Return [X, Y] of the center of cell containing provided text 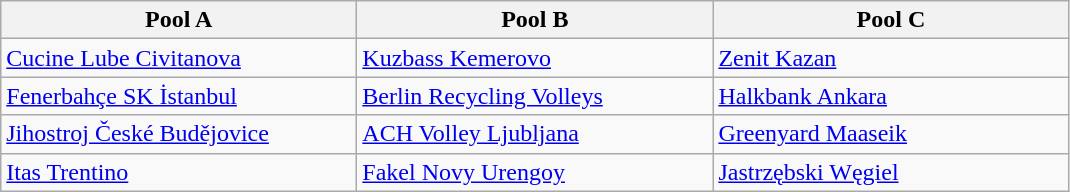
Pool C [891, 20]
Jihostroj České Budějovice [179, 134]
Itas Trentino [179, 172]
Kuzbass Kemerovo [535, 58]
Halkbank Ankara [891, 96]
Fenerbahçe SK İstanbul [179, 96]
Pool A [179, 20]
Fakel Novy Urengoy [535, 172]
Zenit Kazan [891, 58]
Jastrzębski Węgiel [891, 172]
Berlin Recycling Volleys [535, 96]
Cucine Lube Civitanova [179, 58]
ACH Volley Ljubljana [535, 134]
Pool B [535, 20]
Greenyard Maaseik [891, 134]
